Extract the [x, y] coordinate from the center of the cell holding the provided text.  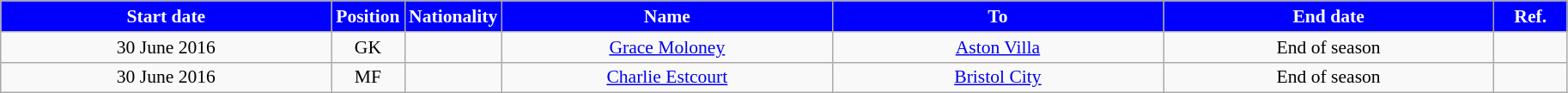
Start date [167, 16]
Ref. [1530, 16]
Charlie Estcourt [666, 77]
GK [368, 47]
Bristol City [998, 77]
MF [368, 77]
Grace Moloney [666, 47]
Position [368, 16]
Name [666, 16]
End date [1329, 16]
Nationality [453, 16]
To [998, 16]
Aston Villa [998, 47]
